Find where the given text appears and provide that cell's center as (x, y) coordinate. 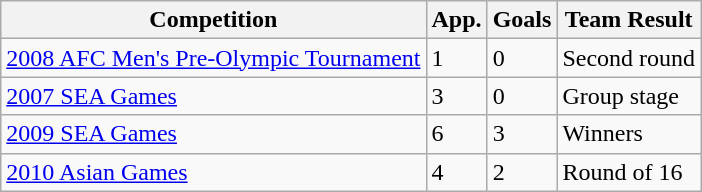
6 (456, 134)
Goals (522, 20)
Competition (214, 20)
2010 Asian Games (214, 172)
4 (456, 172)
2007 SEA Games (214, 96)
1 (456, 58)
App. (456, 20)
Second round (629, 58)
Winners (629, 134)
2009 SEA Games (214, 134)
Group stage (629, 96)
2008 AFC Men's Pre-Olympic Tournament (214, 58)
Round of 16 (629, 172)
Team Result (629, 20)
2 (522, 172)
